Output the [X, Y] coordinate of the center of the cell containing the given text.  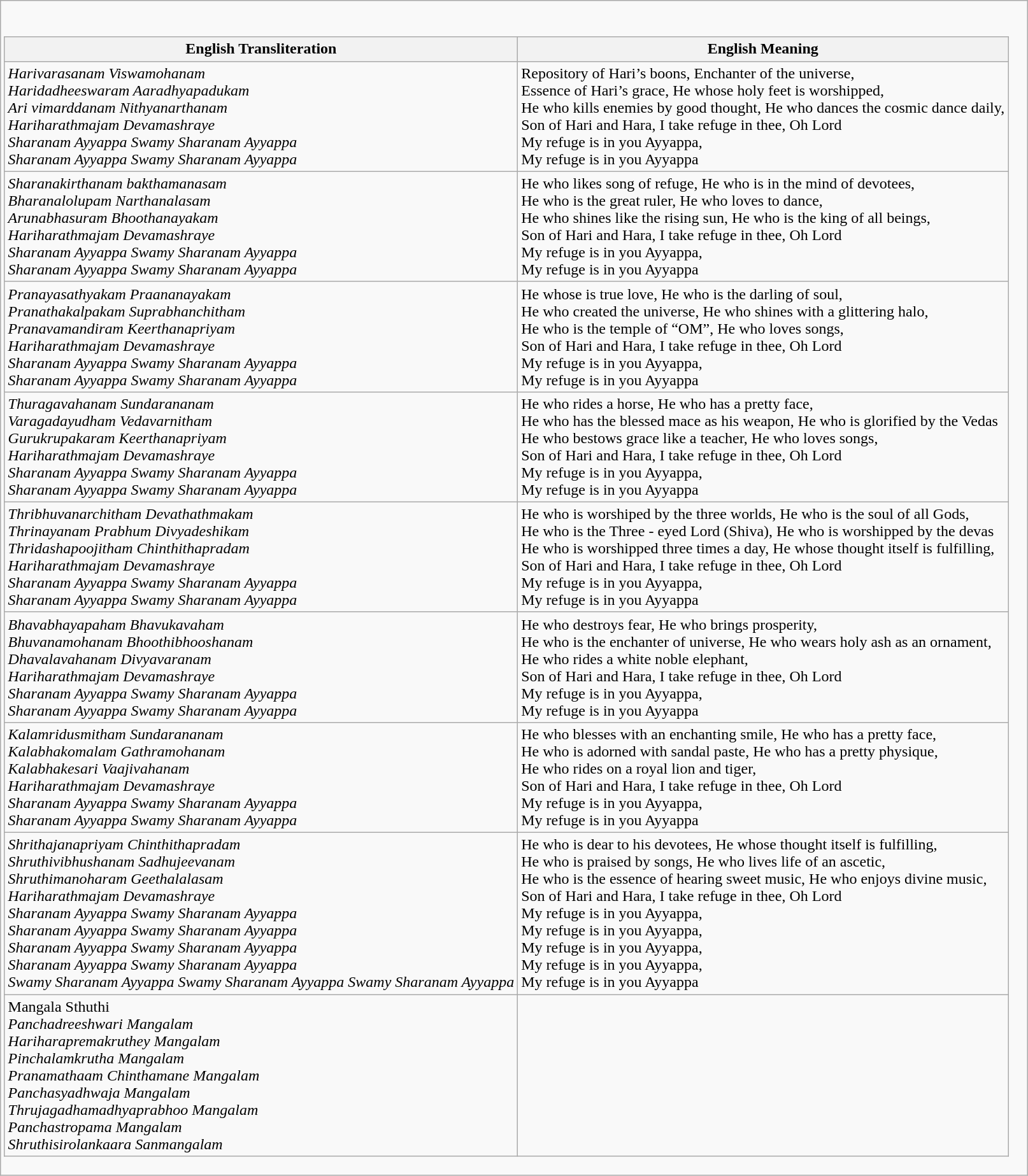
English Transliteration [261, 49]
English Meaning [763, 49]
